Return the [x, y] coordinate for the center point of the cell that contains the specified text.  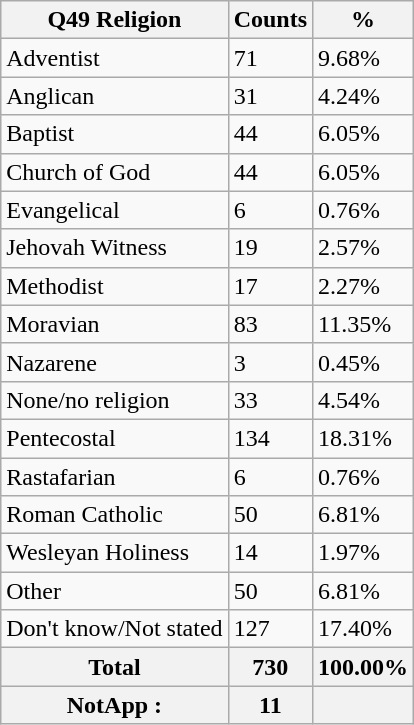
17.40% [364, 629]
17 [270, 286]
Pentecostal [114, 438]
100.00% [364, 667]
730 [270, 667]
134 [270, 438]
18.31% [364, 438]
71 [270, 58]
11 [270, 705]
Jehovah Witness [114, 248]
Counts [270, 20]
14 [270, 553]
4.24% [364, 96]
3 [270, 362]
31 [270, 96]
Wesleyan Holiness [114, 553]
4.54% [364, 400]
2.57% [364, 248]
Other [114, 591]
Nazarene [114, 362]
Anglican [114, 96]
9.68% [364, 58]
Don't know/Not stated [114, 629]
Q49 Religion [114, 20]
Methodist [114, 286]
Rastafarian [114, 477]
0.45% [364, 362]
83 [270, 324]
Evangelical [114, 210]
Roman Catholic [114, 515]
None/no religion [114, 400]
NotApp : [114, 705]
2.27% [364, 286]
33 [270, 400]
11.35% [364, 324]
19 [270, 248]
127 [270, 629]
Adventist [114, 58]
1.97% [364, 553]
Baptist [114, 134]
Moravian [114, 324]
% [364, 20]
Total [114, 667]
Church of God [114, 172]
